Extract the (X, Y) coordinate from the center of the cell holding the provided text.  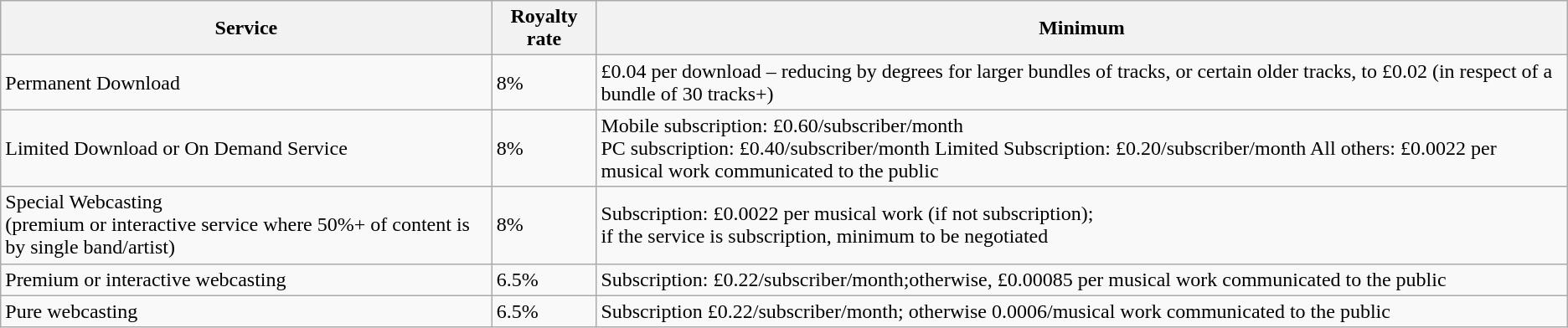
Service (246, 28)
Minimum (1082, 28)
Special Webcasting(premium or interactive service where 50%+ of content is by single band/artist) (246, 225)
Subscription £0.22/subscriber/month; otherwise 0.0006/musical work communicated to the public (1082, 311)
Subscription: £0.0022 per musical work (if not subscription);if the service is subscription, minimum to be negotiated (1082, 225)
Premium or interactive webcasting (246, 279)
Subscription: £0.22/subscriber/month;otherwise, £0.00085 per musical work communicated to the public (1082, 279)
Royalty rate (544, 28)
Pure webcasting (246, 311)
£0.04 per download – reducing by degrees for larger bundles of tracks, or certain older tracks, to £0.02 (in respect of a bundle of 30 tracks+) (1082, 82)
Permanent Download (246, 82)
Limited Download or On Demand Service (246, 148)
